Find where the given text appears and provide that cell's center as [x, y] coordinate. 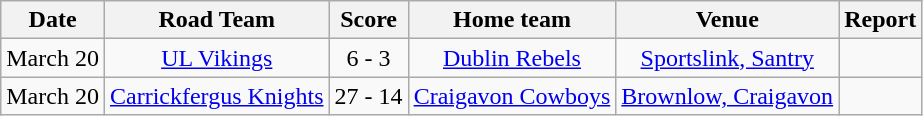
Home team [512, 20]
Road Team [216, 20]
Carrickfergus Knights [216, 96]
Dublin Rebels [512, 58]
27 - 14 [368, 96]
Brownlow, Craigavon [728, 96]
Venue [728, 20]
Craigavon Cowboys [512, 96]
Sportslink, Santry [728, 58]
Score [368, 20]
Report [880, 20]
UL Vikings [216, 58]
Date [53, 20]
6 - 3 [368, 58]
